Return (X, Y) of the center of cell containing provided text 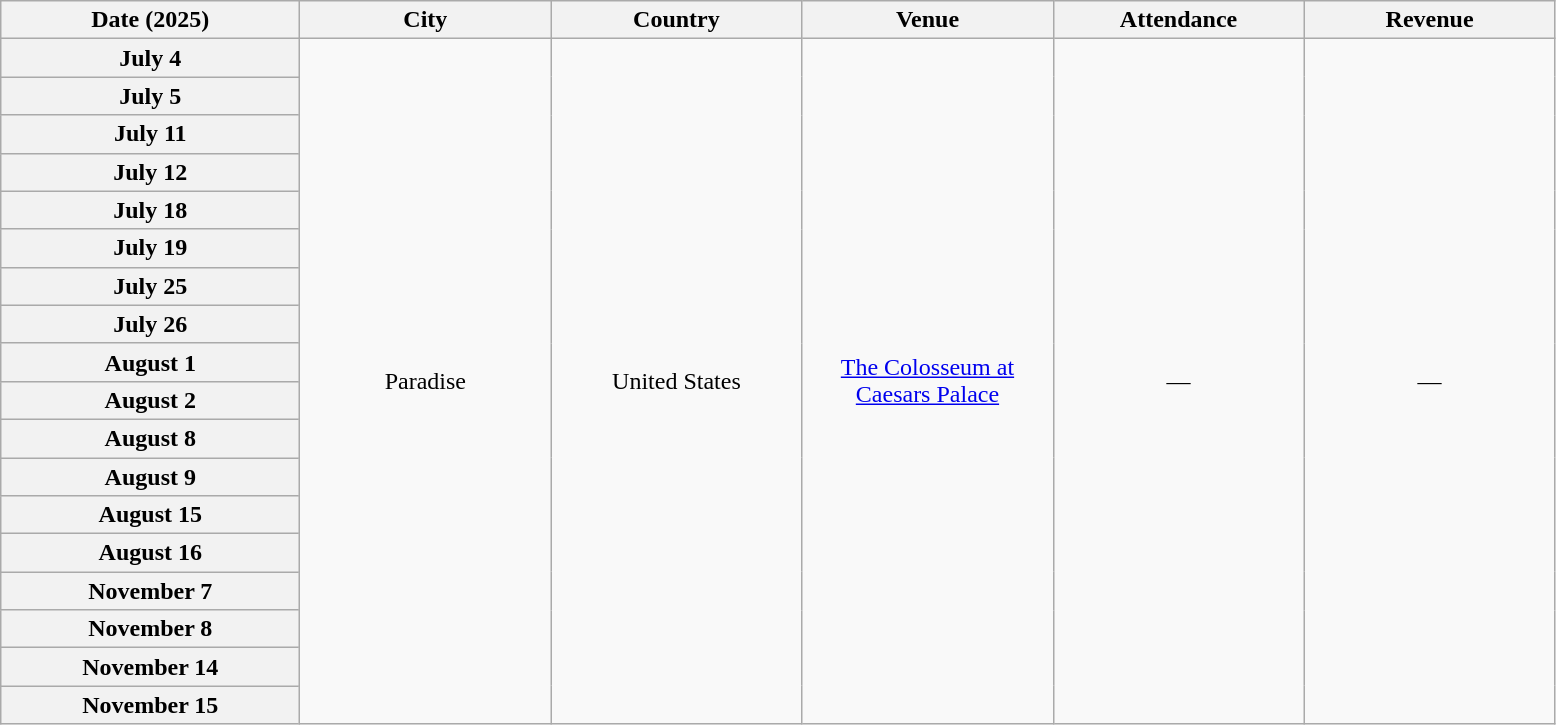
Revenue (1430, 20)
United States (676, 382)
July 12 (150, 172)
November 7 (150, 591)
July 19 (150, 248)
July 4 (150, 58)
Venue (928, 20)
November 8 (150, 629)
August 16 (150, 553)
The Colosseum at Caesars Palace (928, 382)
City (426, 20)
August 8 (150, 438)
Country (676, 20)
November 14 (150, 667)
August 1 (150, 362)
July 18 (150, 210)
July 5 (150, 96)
Date (2025) (150, 20)
Paradise (426, 382)
August 15 (150, 515)
Attendance (1178, 20)
November 15 (150, 705)
July 26 (150, 324)
August 2 (150, 400)
July 25 (150, 286)
July 11 (150, 134)
August 9 (150, 477)
